Capture the cell that displays the provided text and extract its (x, y) central coordinate. 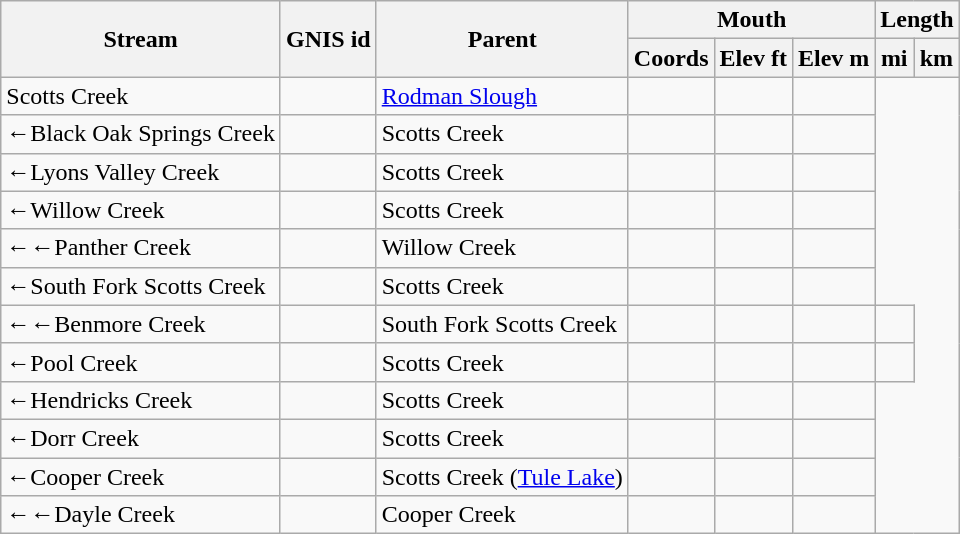
Willow Creek (502, 248)
←Willow Creek (141, 210)
Rodman Slough (502, 96)
Mouth (751, 20)
Stream (141, 39)
←Pool Creek (141, 362)
←Hendricks Creek (141, 400)
←←Dayle Creek (141, 515)
Scotts Creek (Tule Lake) (502, 477)
Cooper Creek (502, 515)
Length (917, 20)
mi (894, 58)
←Dorr Creek (141, 438)
←South Fork Scotts Creek (141, 286)
←Lyons Valley Creek (141, 172)
Coords (671, 58)
Elev m (833, 58)
Parent (502, 39)
km (937, 58)
←Black Oak Springs Creek (141, 134)
Elev ft (753, 58)
←←Panther Creek (141, 248)
←←Benmore Creek (141, 324)
South Fork Scotts Creek (502, 324)
←Cooper Creek (141, 477)
GNIS id (328, 39)
